Provide the [X, Y] coordinate of the cell's center where the given text is located.  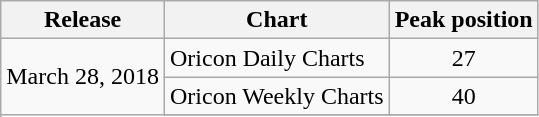
Chart [276, 20]
Peak position [464, 20]
40 [464, 96]
Release [83, 20]
27 [464, 58]
Oricon Weekly Charts [276, 96]
Oricon Daily Charts [276, 58]
March 28, 2018 [83, 77]
